Locate the cell with the specified text and output its [X, Y] center coordinate. 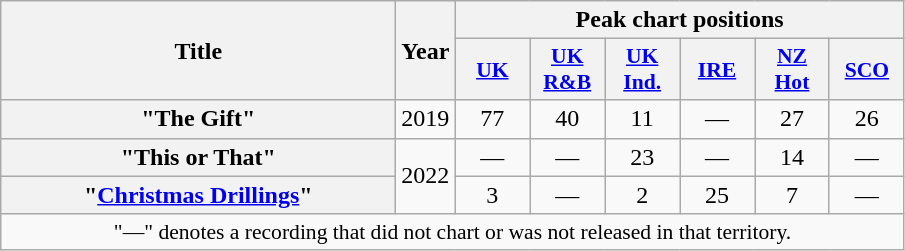
NZHot [792, 70]
Peak chart positions [680, 20]
23 [642, 157]
Title [198, 50]
3 [492, 195]
27 [792, 119]
7 [792, 195]
UKInd. [642, 70]
2019 [426, 119]
SCO [866, 70]
26 [866, 119]
40 [568, 119]
UKR&B [568, 70]
2022 [426, 176]
2 [642, 195]
77 [492, 119]
11 [642, 119]
25 [718, 195]
14 [792, 157]
"The Gift" [198, 119]
"This or That" [198, 157]
"Christmas Drillings" [198, 195]
"—" denotes a recording that did not chart or was not released in that territory. [453, 232]
IRE [718, 70]
UK [492, 70]
Year [426, 50]
